Capture the cell that displays the provided text and extract its [x, y] central coordinate. 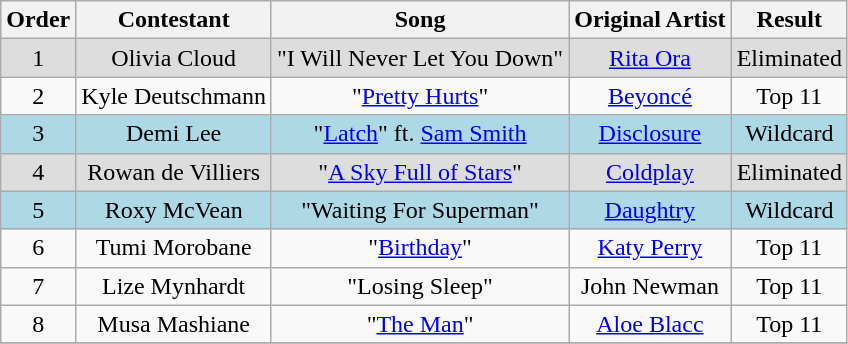
"Latch" ft. Sam Smith [420, 134]
"A Sky Full of Stars" [420, 172]
Coldplay [650, 172]
Roxy McVean [174, 210]
2 [38, 96]
6 [38, 248]
Tumi Morobane [174, 248]
Kyle Deutschmann [174, 96]
"Waiting For Superman" [420, 210]
5 [38, 210]
Order [38, 20]
Olivia Cloud [174, 58]
1 [38, 58]
3 [38, 134]
"Pretty Hurts" [420, 96]
"Losing Sleep" [420, 286]
Beyoncé [650, 96]
Aloe Blacc [650, 324]
8 [38, 324]
Musa Mashiane [174, 324]
Disclosure [650, 134]
"Birthday" [420, 248]
4 [38, 172]
Rowan de Villiers [174, 172]
7 [38, 286]
Original Artist [650, 20]
Daughtry [650, 210]
"I Will Never Let You Down" [420, 58]
Contestant [174, 20]
Demi Lee [174, 134]
John Newman [650, 286]
Result [789, 20]
Katy Perry [650, 248]
Lize Mynhardt [174, 286]
"The Man" [420, 324]
Rita Ora [650, 58]
Song [420, 20]
